Identify which cell holds the provided text, then report its [x, y] central coordinate. 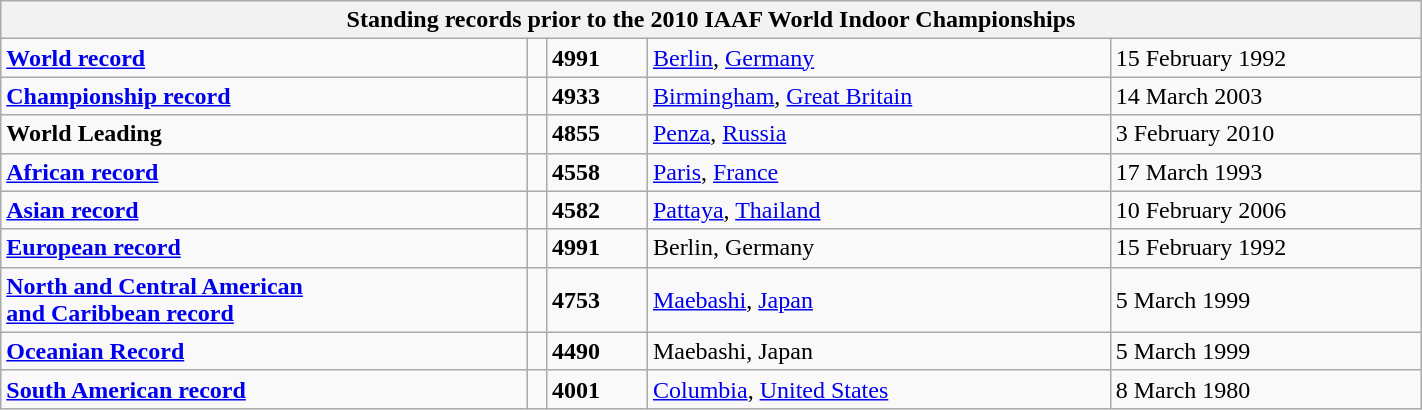
14 March 2003 [1266, 96]
World record [264, 58]
Paris, France [878, 172]
South American record [264, 389]
European record [264, 248]
Asian record [264, 210]
Oceanian Record [264, 351]
Pattaya, Thailand [878, 210]
Standing records prior to the 2010 IAAF World Indoor Championships [711, 20]
4558 [596, 172]
8 March 1980 [1266, 389]
African record [264, 172]
Birmingham, Great Britain [878, 96]
Championship record [264, 96]
17 March 1993 [1266, 172]
4753 [596, 300]
4933 [596, 96]
4855 [596, 134]
World Leading [264, 134]
3 February 2010 [1266, 134]
4490 [596, 351]
Penza, Russia [878, 134]
10 February 2006 [1266, 210]
North and Central American and Caribbean record [264, 300]
4001 [596, 389]
4582 [596, 210]
Columbia, United States [878, 389]
